Return (x, y) of the center of cell containing provided text 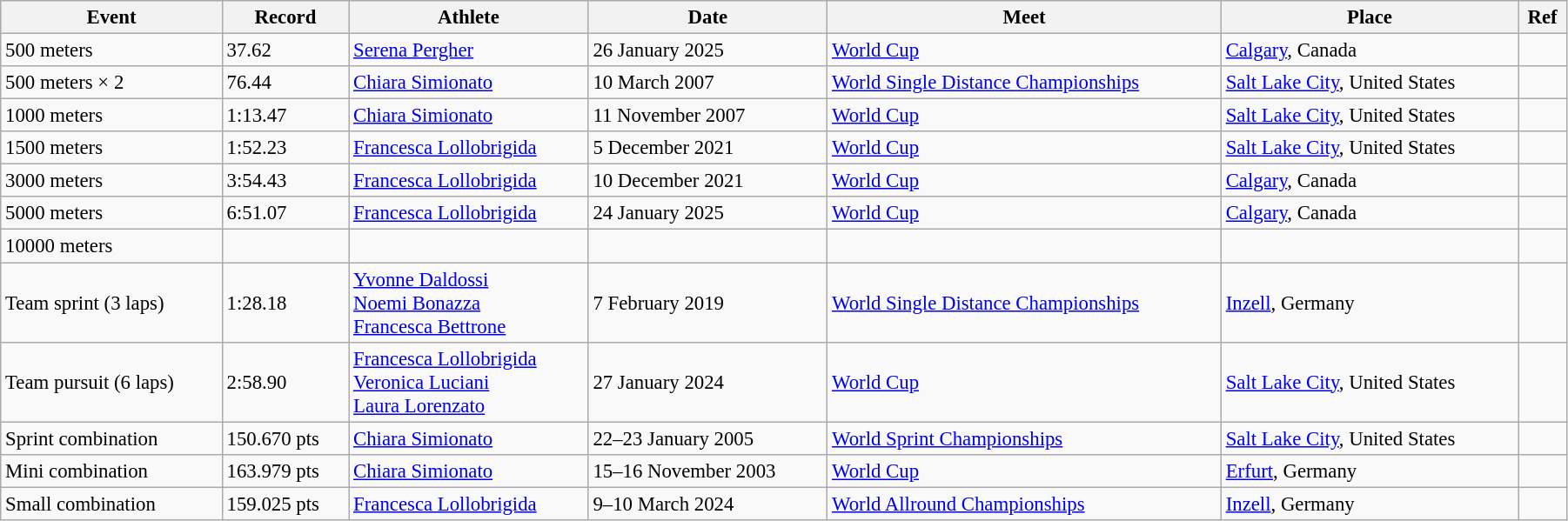
Serena Pergher (468, 50)
26 January 2025 (708, 50)
Yvonne DaldossiNoemi BonazzaFrancesca Bettrone (468, 303)
Ref (1543, 17)
22–23 January 2005 (708, 438)
11 November 2007 (708, 116)
Small combination (111, 504)
9–10 March 2024 (708, 504)
Erfurt, Germany (1370, 471)
Sprint combination (111, 438)
Record (285, 17)
Athlete (468, 17)
27 January 2024 (708, 382)
3000 meters (111, 181)
3:54.43 (285, 181)
Date (708, 17)
15–16 November 2003 (708, 471)
Mini combination (111, 471)
159.025 pts (285, 504)
Place (1370, 17)
5000 meters (111, 213)
1:52.23 (285, 148)
37.62 (285, 50)
1:28.18 (285, 303)
1:13.47 (285, 116)
Francesca LollobrigidaVeronica LucianiLaura Lorenzato (468, 382)
World Sprint Championships (1025, 438)
Meet (1025, 17)
10 December 2021 (708, 181)
500 meters (111, 50)
150.670 pts (285, 438)
163.979 pts (285, 471)
Team sprint (3 laps) (111, 303)
24 January 2025 (708, 213)
7 February 2019 (708, 303)
76.44 (285, 83)
Team pursuit (6 laps) (111, 382)
World Allround Championships (1025, 504)
10000 meters (111, 246)
10 March 2007 (708, 83)
2:58.90 (285, 382)
6:51.07 (285, 213)
1500 meters (111, 148)
Event (111, 17)
5 December 2021 (708, 148)
500 meters × 2 (111, 83)
1000 meters (111, 116)
